Identify which cell holds the provided text, then report its [X, Y] central coordinate. 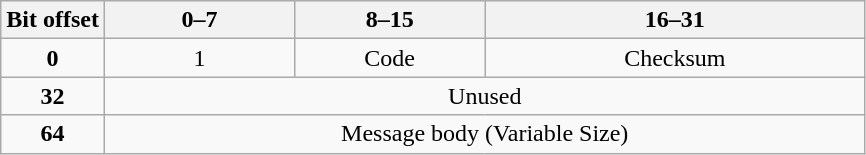
16–31 [675, 20]
Code [390, 58]
0 [53, 58]
Bit offset [53, 20]
Unused [484, 96]
32 [53, 96]
0–7 [199, 20]
Message body (Variable Size) [484, 134]
8–15 [390, 20]
64 [53, 134]
Checksum [675, 58]
1 [199, 58]
